For the text-containing cell, return its midpoint in (x, y) coordinate format. 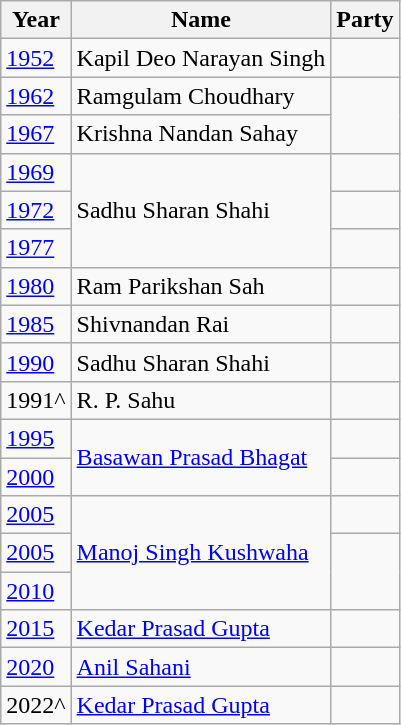
1980 (36, 286)
Party (365, 20)
Name (201, 20)
Shivnandan Rai (201, 324)
1995 (36, 438)
Krishna Nandan Sahay (201, 134)
Ram Parikshan Sah (201, 286)
2022^ (36, 705)
Basawan Prasad Bhagat (201, 457)
Anil Sahani (201, 667)
1972 (36, 210)
2020 (36, 667)
2010 (36, 591)
Ramgulam Choudhary (201, 96)
2015 (36, 629)
Kapil Deo Narayan Singh (201, 58)
Year (36, 20)
1990 (36, 362)
2000 (36, 477)
R. P. Sahu (201, 400)
1991^ (36, 400)
Manoj Singh Kushwaha (201, 553)
1967 (36, 134)
1985 (36, 324)
1962 (36, 96)
1952 (36, 58)
1969 (36, 172)
1977 (36, 248)
